Return the (X, Y) coordinate for the center point of the cell that contains the specified text.  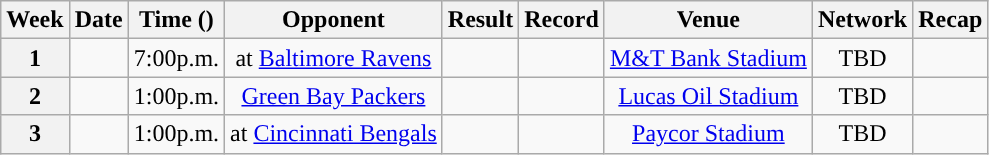
Lucas Oil Stadium (708, 96)
Recap (950, 20)
Network (862, 20)
Date (98, 20)
Week (35, 20)
3 (35, 134)
at Baltimore Ravens (334, 58)
Opponent (334, 20)
7:00p.m. (176, 58)
M&T Bank Stadium (708, 58)
Time () (176, 20)
at Cincinnati Bengals (334, 134)
Record (562, 20)
Green Bay Packers (334, 96)
2 (35, 96)
Result (480, 20)
1 (35, 58)
Venue (708, 20)
Paycor Stadium (708, 134)
